From the cell containing the given text, extract its center point as (X, Y) coordinate. 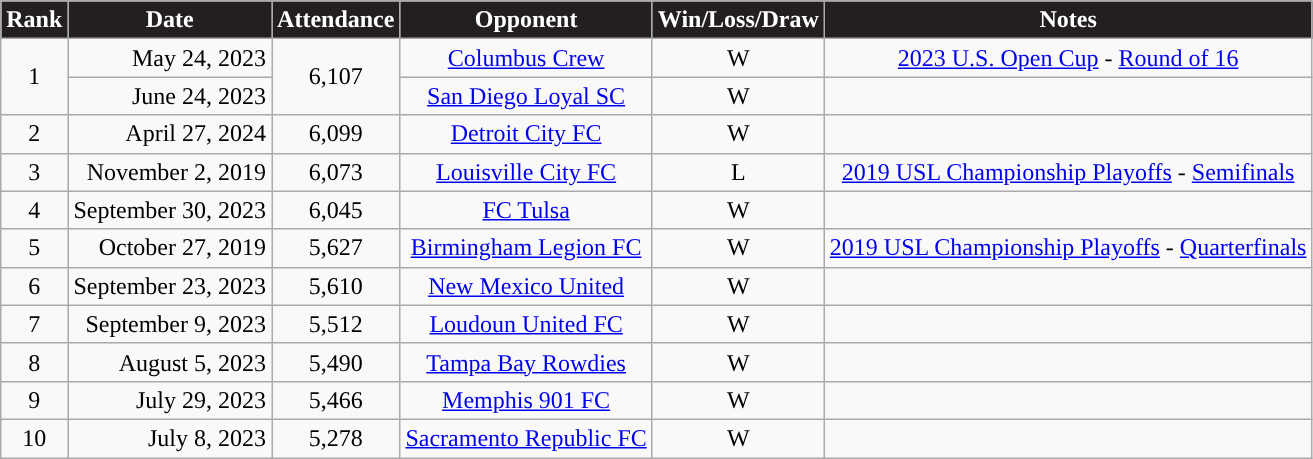
April 27, 2024 (170, 134)
Rank (34, 20)
5,627 (336, 248)
September 23, 2023 (170, 286)
Attendance (336, 20)
Date (170, 20)
1 (34, 77)
2019 USL Championship Playoffs - Semifinals (1068, 172)
7 (34, 324)
Memphis 901 FC (526, 400)
6,099 (336, 134)
9 (34, 400)
10 (34, 438)
2023 U.S. Open Cup - Round of 16 (1068, 58)
5,466 (336, 400)
3 (34, 172)
L (738, 172)
September 9, 2023 (170, 324)
FC Tulsa (526, 210)
Opponent (526, 20)
4 (34, 210)
May 24, 2023 (170, 58)
October 27, 2019 (170, 248)
New Mexico United (526, 286)
6 (34, 286)
Sacramento Republic FC (526, 438)
6,073 (336, 172)
6,045 (336, 210)
Tampa Bay Rowdies (526, 362)
San Diego Loyal SC (526, 96)
2 (34, 134)
6,107 (336, 77)
5,512 (336, 324)
5,278 (336, 438)
June 24, 2023 (170, 96)
Notes (1068, 20)
8 (34, 362)
July 8, 2023 (170, 438)
2019 USL Championship Playoffs - Quarterfinals (1068, 248)
Columbus Crew (526, 58)
5 (34, 248)
Birmingham Legion FC (526, 248)
July 29, 2023 (170, 400)
5,490 (336, 362)
November 2, 2019 (170, 172)
Loudoun United FC (526, 324)
5,610 (336, 286)
August 5, 2023 (170, 362)
Detroit City FC (526, 134)
September 30, 2023 (170, 210)
Louisville City FC (526, 172)
Win/Loss/Draw (738, 20)
